Find where the given text appears and provide that cell's center as [x, y] coordinate. 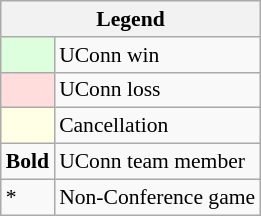
* [28, 197]
Cancellation [157, 126]
Legend [130, 19]
UConn team member [157, 162]
Bold [28, 162]
UConn loss [157, 90]
Non-Conference game [157, 197]
UConn win [157, 55]
